From the cell containing the given text, extract its center point as [x, y] coordinate. 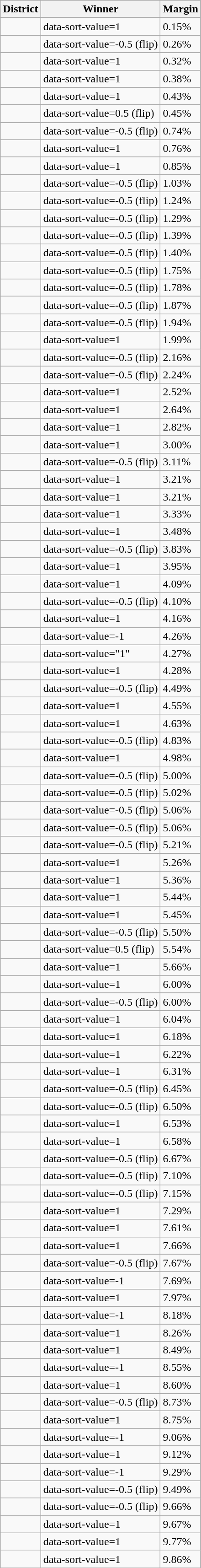
5.50% [180, 932]
5.02% [180, 793]
0.74% [180, 131]
8.60% [180, 1385]
0.43% [180, 96]
0.32% [180, 61]
1.24% [180, 200]
4.16% [180, 619]
9.29% [180, 1472]
2.52% [180, 392]
4.98% [180, 758]
4.27% [180, 653]
9.66% [180, 1507]
data-sort-value="1" [100, 653]
8.49% [180, 1350]
1.94% [180, 323]
6.31% [180, 1072]
6.45% [180, 1089]
3.95% [180, 566]
9.06% [180, 1437]
9.12% [180, 1455]
2.24% [180, 375]
4.49% [180, 688]
4.26% [180, 636]
2.64% [180, 410]
7.15% [180, 1193]
0.26% [180, 44]
6.58% [180, 1141]
4.83% [180, 740]
8.75% [180, 1420]
0.38% [180, 79]
9.77% [180, 1541]
1.87% [180, 305]
9.86% [180, 1559]
1.78% [180, 288]
1.40% [180, 253]
0.85% [180, 166]
5.44% [180, 897]
9.49% [180, 1489]
2.82% [180, 427]
5.36% [180, 880]
0.76% [180, 148]
4.10% [180, 601]
8.26% [180, 1333]
6.53% [180, 1124]
3.48% [180, 532]
4.28% [180, 671]
0.15% [180, 27]
6.50% [180, 1106]
8.55% [180, 1368]
6.18% [180, 1036]
3.33% [180, 514]
5.54% [180, 949]
6.04% [180, 1019]
0.45% [180, 113]
5.66% [180, 967]
7.61% [180, 1228]
6.22% [180, 1054]
5.21% [180, 845]
Margin [180, 9]
7.29% [180, 1211]
1.29% [180, 218]
8.73% [180, 1402]
3.00% [180, 444]
5.26% [180, 862]
Winner [100, 9]
7.97% [180, 1298]
4.63% [180, 723]
1.39% [180, 236]
7.69% [180, 1280]
7.66% [180, 1245]
8.18% [180, 1315]
1.75% [180, 270]
9.67% [180, 1524]
4.55% [180, 706]
3.83% [180, 549]
7.67% [180, 1263]
District [21, 9]
1.03% [180, 183]
4.09% [180, 584]
5.00% [180, 776]
5.45% [180, 915]
7.10% [180, 1176]
1.99% [180, 340]
6.67% [180, 1158]
3.11% [180, 462]
2.16% [180, 357]
